Capture the cell that displays the provided text and extract its [X, Y] central coordinate. 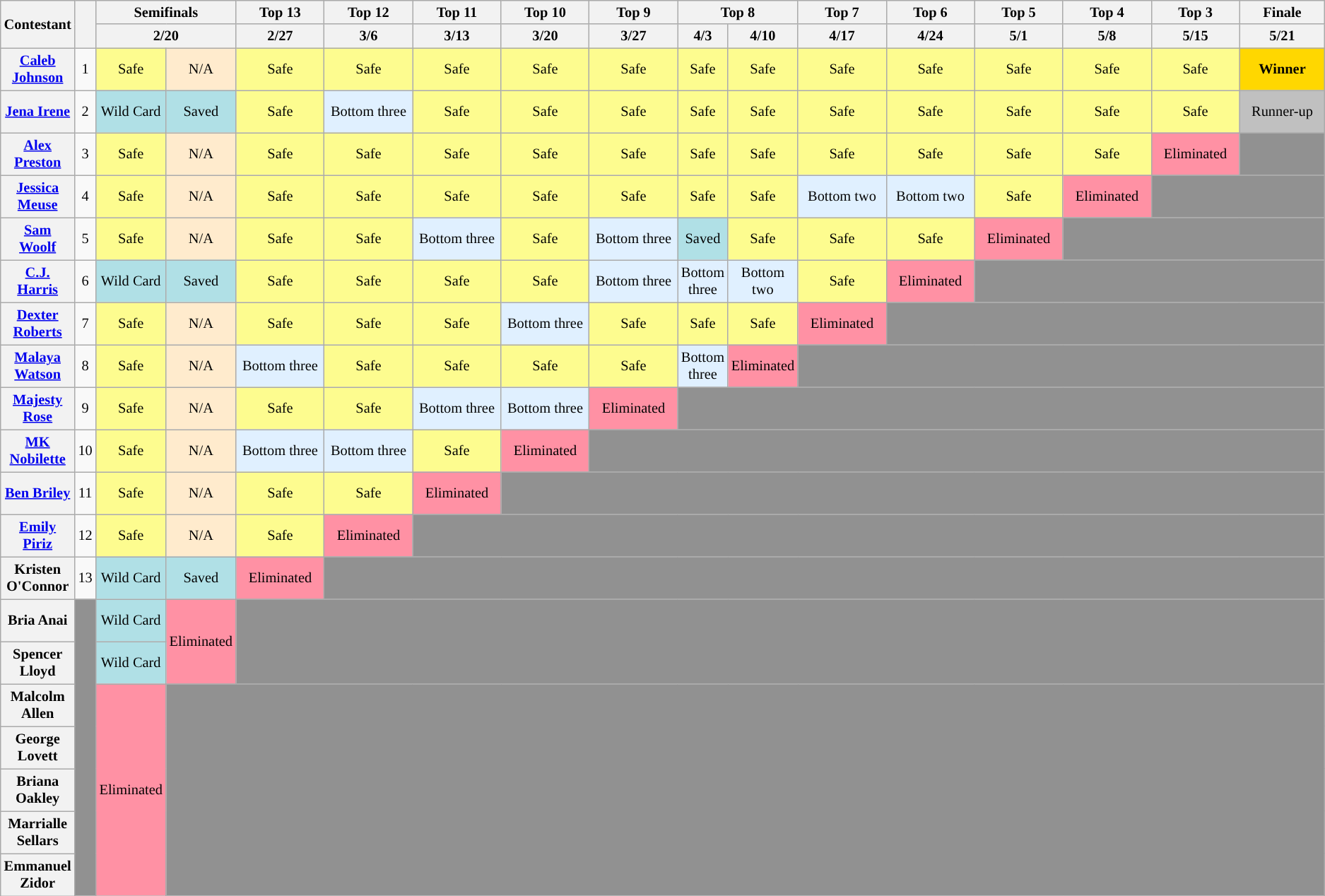
3/13 [457, 36]
2 [86, 112]
5 [86, 239]
C.J. Harris [38, 281]
Top 10 [546, 12]
Dexter Roberts [38, 324]
MK Nobilette [38, 451]
3/27 [633, 36]
Top 6 [930, 12]
3 [86, 154]
3/20 [546, 36]
5/15 [1196, 36]
Emily Piriz [38, 536]
Ben Briley [38, 493]
Bria Anai [38, 620]
Alex Preston [38, 154]
5/21 [1282, 36]
Top 12 [369, 12]
8 [86, 366]
Malcolm Allen [38, 705]
7 [86, 324]
4 [86, 196]
13 [86, 578]
4/10 [763, 36]
Top 11 [457, 12]
Jessica Meuse [38, 196]
5/8 [1107, 36]
Top 7 [842, 12]
Contestant [38, 24]
Briana Oakley [38, 790]
Semifinals [166, 12]
Kristen O'Connor [38, 578]
4/17 [842, 36]
Spencer Lloyd [38, 663]
Top 4 [1107, 12]
Top 5 [1019, 12]
Runner-up [1282, 112]
Top 8 [738, 12]
Top 13 [280, 12]
4/24 [930, 36]
11 [86, 493]
Caleb Johnson [38, 69]
5/1 [1019, 36]
1 [86, 69]
Malaya Watson [38, 366]
George Lovett [38, 748]
6 [86, 281]
Winner [1282, 69]
9 [86, 408]
12 [86, 536]
2/20 [166, 36]
10 [86, 451]
Jena Irene [38, 112]
3/6 [369, 36]
Top 3 [1196, 12]
Finale [1282, 12]
Marrialle Sellars [38, 832]
Emmanuel Zidor [38, 875]
Sam Woolf [38, 239]
2/27 [280, 36]
Majesty Rose [38, 408]
4/3 [702, 36]
Top 9 [633, 12]
